Capture the cell that displays the provided text and extract its (X, Y) central coordinate. 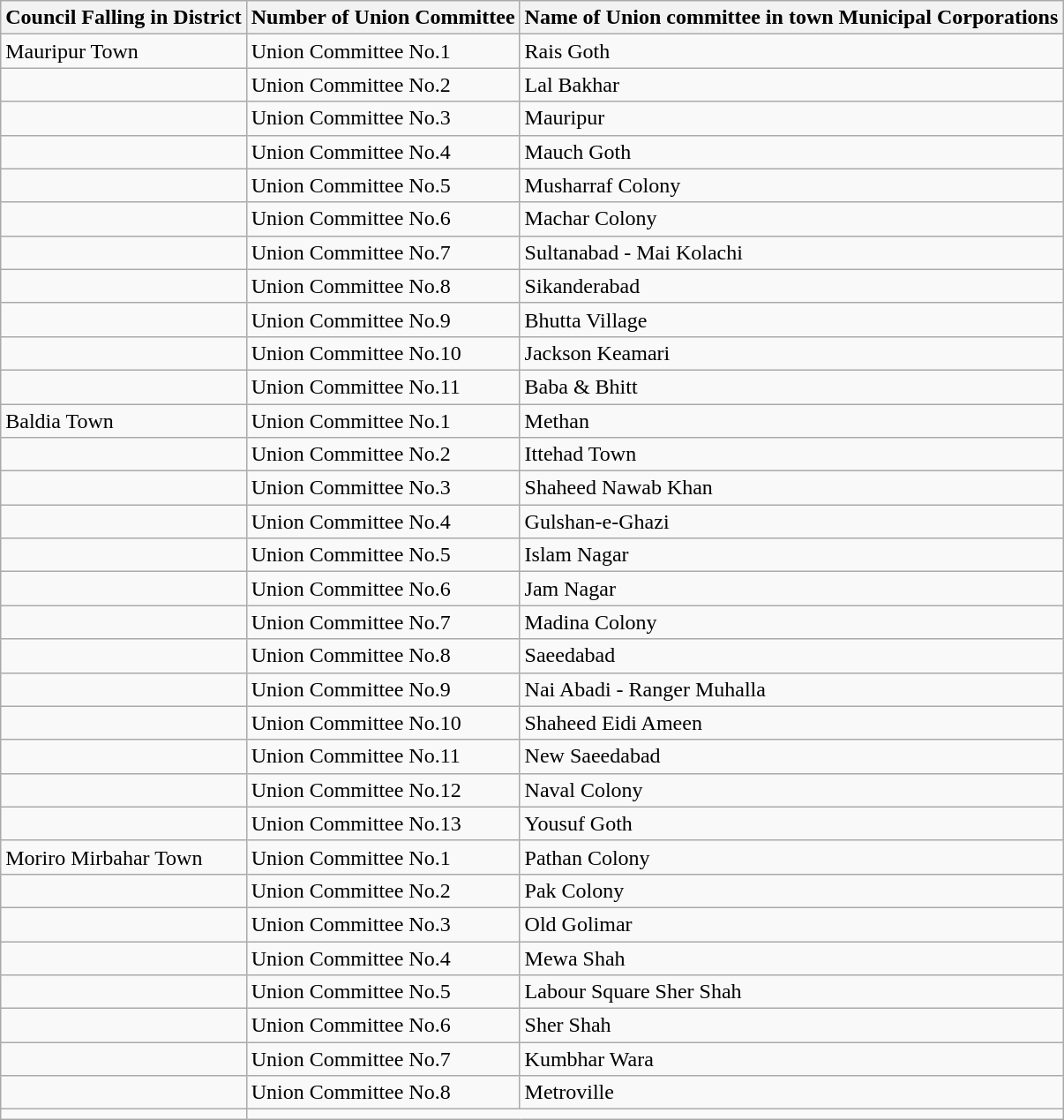
Number of Union Committee (383, 18)
New Saeedabad (791, 756)
Jackson Keamari (791, 353)
Sikanderabad (791, 286)
Shaheed Nawab Khan (791, 488)
Baldia Town (124, 421)
Metroville (791, 1093)
Mauripur (791, 118)
Pathan Colony (791, 857)
Moriro Mirbahar Town (124, 857)
Nai Abadi - Ranger Muhalla (791, 689)
Lal Bakhar (791, 85)
Sher Shah (791, 1026)
Naval Colony (791, 790)
Methan (791, 421)
Shaheed Eidi Ameen (791, 723)
Jam Nagar (791, 589)
Kumbhar Wara (791, 1059)
Old Golimar (791, 924)
Ittehad Town (791, 455)
Labour Square Sher Shah (791, 992)
Sultanabad - Mai Kolachi (791, 252)
Union Committee No.12 (383, 790)
Gulshan-e-Ghazi (791, 522)
Council Falling in District (124, 18)
Machar Colony (791, 219)
Bhutta Village (791, 319)
Name of Union committee in town Municipal Corporations (791, 18)
Mauripur Town (124, 51)
Islam Nagar (791, 555)
Baba & Bhitt (791, 387)
Rais Goth (791, 51)
Mauch Goth (791, 152)
Musharraf Colony (791, 185)
Pak Colony (791, 891)
Yousuf Goth (791, 823)
Madina Colony (791, 622)
Union Committee No.13 (383, 823)
Mewa Shah (791, 958)
Saeedabad (791, 656)
